Locate the cell with the specified text and output its [X, Y] center coordinate. 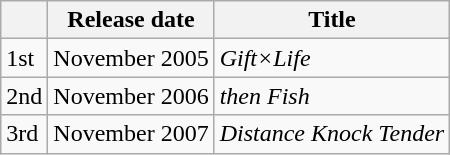
Distance Knock Tender [332, 134]
November 2005 [131, 58]
Title [332, 20]
3rd [24, 134]
2nd [24, 96]
then Fish [332, 96]
Release date [131, 20]
November 2007 [131, 134]
Gift×Life [332, 58]
November 2006 [131, 96]
1st [24, 58]
